Return (X, Y) of the center of cell containing provided text 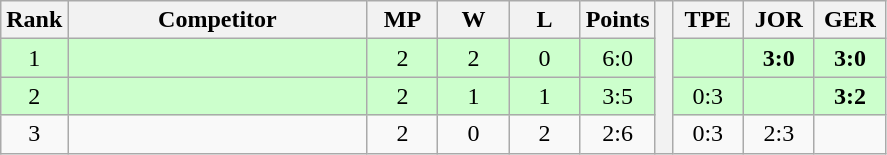
3:2 (850, 96)
3 (34, 134)
JOR (778, 20)
2:6 (618, 134)
Points (618, 20)
Rank (34, 20)
6:0 (618, 58)
3:5 (618, 96)
L (544, 20)
MP (402, 20)
Competitor (218, 20)
W (474, 20)
TPE (708, 20)
GER (850, 20)
2:3 (778, 134)
